From the cell containing the given text, extract its center point as [X, Y] coordinate. 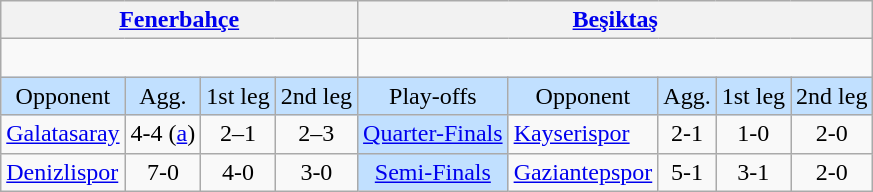
Gaziantepspor [583, 172]
4-0 [238, 172]
3-0 [316, 172]
7-0 [163, 172]
2-1 [687, 134]
Quarter-Finals [434, 134]
Kayserispor [583, 134]
4-4 (a) [163, 134]
Semi-Finals [434, 172]
2–1 [238, 134]
Galatasaray [63, 134]
5-1 [687, 172]
Play-offs [434, 96]
Denizlispor [63, 172]
Fenerbahçe [180, 20]
2–3 [316, 134]
Beşiktaş [616, 20]
3-1 [753, 172]
1-0 [753, 134]
